Scan for the cell matching the given text and deliver its (X, Y) coordinate at center. 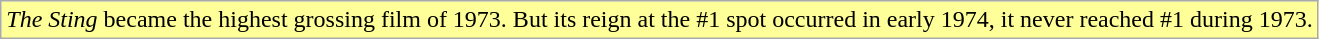
The Sting became the highest grossing film of 1973. But its reign at the #1 spot occurred in early 1974, it never reached #1 during 1973. (660, 20)
